Pinpoint the cell where the given text exists, returning its [x, y] midpoint coordinate. 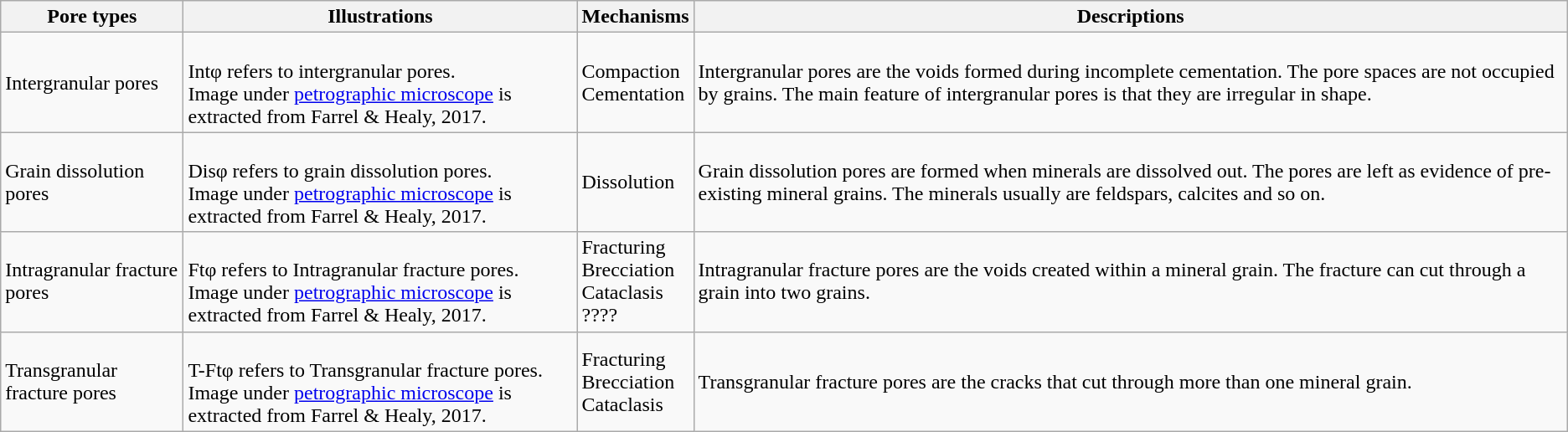
FracturingBrecciationCataclasis [635, 382]
Intragranular fracture pores are the voids created within a mineral grain. The fracture can cut through a grain into two grains. [1131, 281]
CompactionCementation [635, 82]
Transgranular fracture pores [92, 382]
Pore types [92, 17]
Transgranular fracture pores are the cracks that cut through more than one mineral grain. [1131, 382]
FracturingBrecciationCataclasis???? [635, 281]
Illustrations [380, 17]
Mechanisms [635, 17]
Grain dissolution pores [92, 183]
Disφ refers to grain dissolution pores.Image under petrographic microscope is extracted from Farrel & Healy, 2017. [380, 183]
T-Ftφ refers to Transgranular fracture pores.Image under petrographic microscope is extracted from Farrel & Healy, 2017. [380, 382]
Dissolution [635, 183]
Descriptions [1131, 17]
Intragranular fracture pores [92, 281]
Intφ refers to intergranular pores.Image under petrographic microscope is extracted from Farrel & Healy, 2017. [380, 82]
Ftφ refers to Intragranular fracture pores.Image under petrographic microscope is extracted from Farrel & Healy, 2017. [380, 281]
Intergranular pores [92, 82]
